Identify which cell holds the provided text, then report its (x, y) central coordinate. 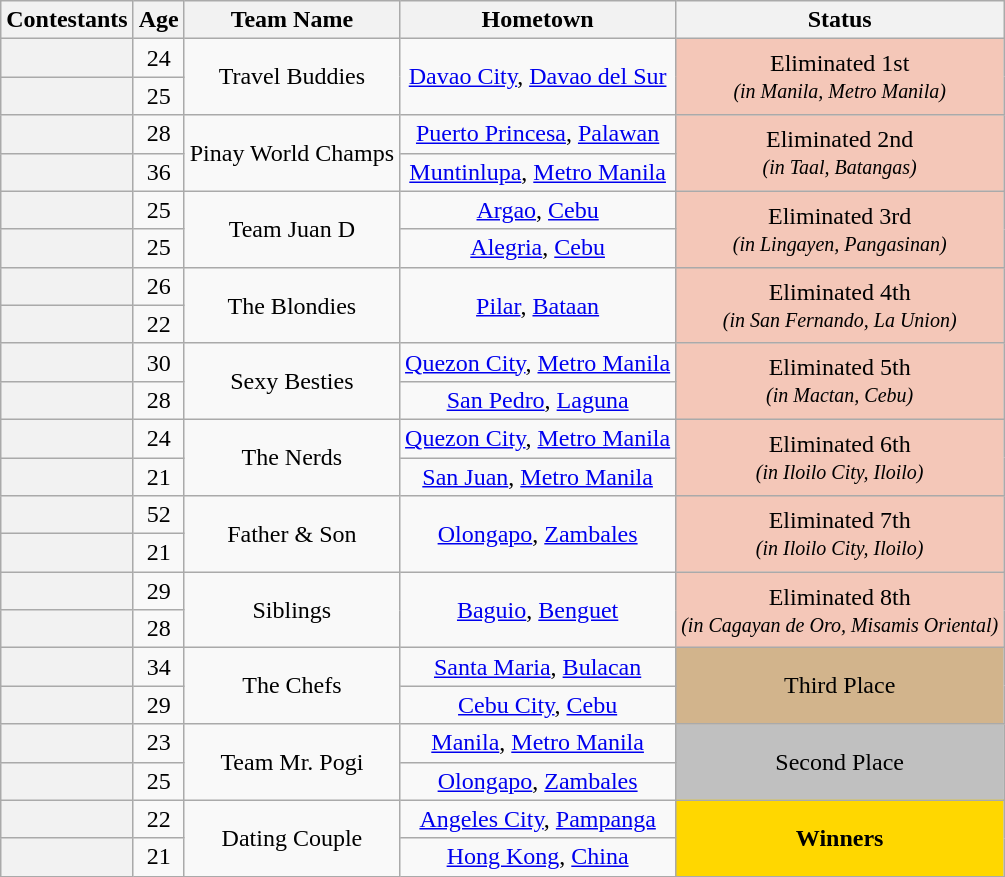
Eliminated 8th(in Cagayan de Oro, Misamis Oriental) (840, 610)
San Pedro, Laguna (538, 400)
Angeles City, Pampanga (538, 819)
Hong Kong, China (538, 857)
Winners (840, 838)
Eliminated 2nd(in Taal, Batangas) (840, 153)
26 (158, 286)
Travel Buddies (292, 77)
23 (158, 743)
Team Mr. Pogi (292, 762)
Contestants (67, 20)
Eliminated 4th(in San Fernando, La Union) (840, 305)
Team Name (292, 20)
Father & Son (292, 534)
34 (158, 667)
Pinay World Champs (292, 153)
Hometown (538, 20)
The Nerds (292, 457)
The Chefs (292, 686)
Dating Couple (292, 838)
Pilar, Bataan (538, 305)
Eliminated 7th(in Iloilo City, Iloilo) (840, 534)
36 (158, 172)
Davao City, Davao del Sur (538, 77)
Third Place (840, 686)
Eliminated 6th(in Iloilo City, Iloilo) (840, 457)
Cebu City, Cebu (538, 705)
30 (158, 362)
Muntinlupa, Metro Manila (538, 172)
Manila, Metro Manila (538, 743)
Status (840, 20)
Siblings (292, 610)
Second Place (840, 762)
Sexy Besties (292, 381)
Eliminated 5th(in Mactan, Cebu) (840, 381)
Puerto Princesa, Palawan (538, 134)
San Juan, Metro Manila (538, 477)
Eliminated 3rd(in Lingayen, Pangasinan) (840, 229)
Team Juan D (292, 229)
Age (158, 20)
Alegria, Cebu (538, 248)
Eliminated 1st(in Manila, Metro Manila) (840, 77)
Argao, Cebu (538, 210)
Baguio, Benguet (538, 610)
52 (158, 515)
The Blondies (292, 305)
Santa Maria, Bulacan (538, 667)
